For the text-containing cell, return its midpoint in (x, y) coordinate format. 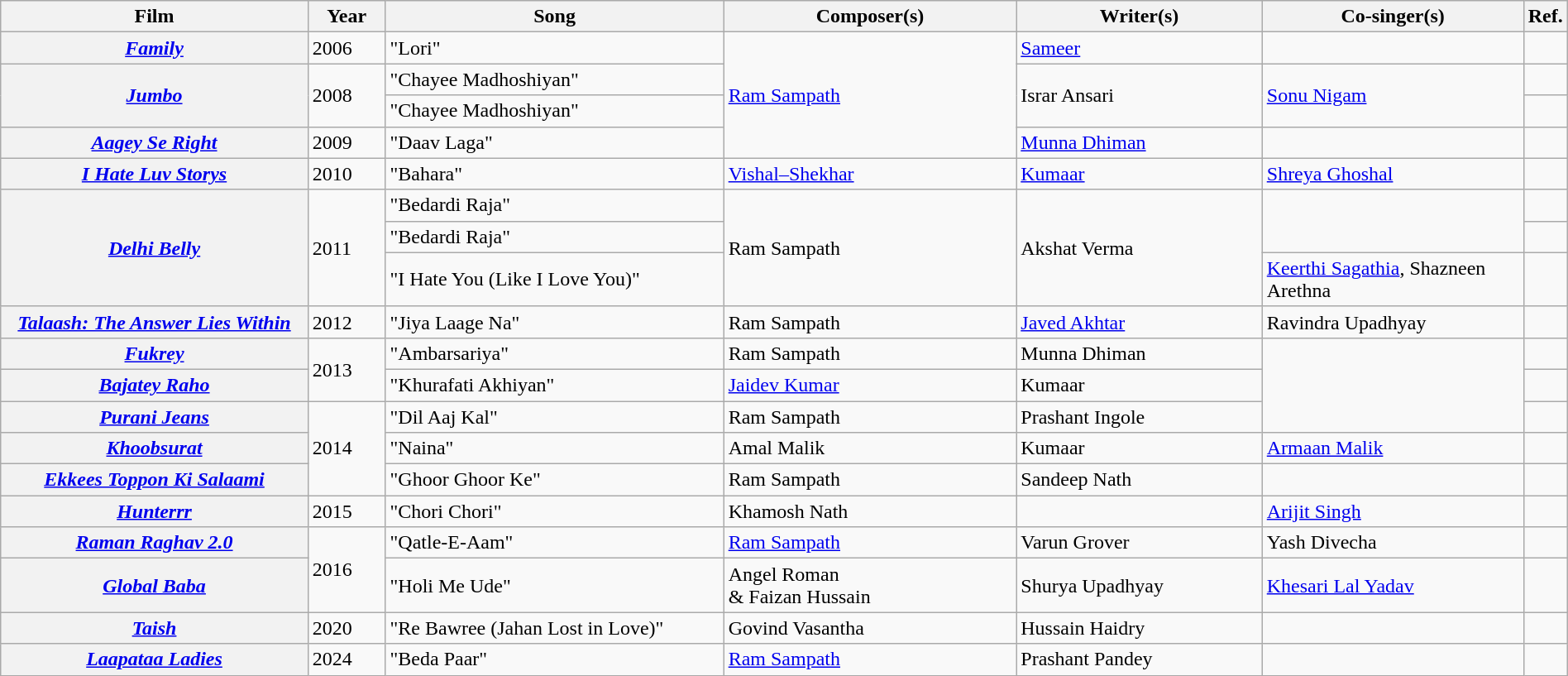
Shurya Upadhyay (1140, 586)
Aagey Se Right (155, 142)
Javed Akhtar (1140, 322)
Film (155, 17)
Amal Malik (870, 448)
2012 (347, 322)
Prashant Pandey (1140, 659)
"Dil Aaj Kal" (554, 416)
Khesari Lal Yadav (1393, 586)
Akshat Verma (1140, 248)
Khoobsurat (155, 448)
"Qatle-E-Aam" (554, 543)
2024 (347, 659)
Sonu Nigam (1393, 95)
Raman Raghav 2.0 (155, 543)
Ekkees Toppon Ki Salaami (155, 480)
"Re Bawree (Jahan Lost in Love)" (554, 628)
Shreya Ghoshal (1393, 174)
Family (155, 48)
2006 (347, 48)
2020 (347, 628)
Angel Roman& Faizan Hussain (870, 586)
Bajatey Raho (155, 385)
Prashant Ingole (1140, 416)
"Naina" (554, 448)
Ravindra Upadhyay (1393, 322)
Govind Vasantha (870, 628)
"Lori" (554, 48)
Co-singer(s) (1393, 17)
Keerthi Sagathia, Shazneen Arethna (1393, 280)
Composer(s) (870, 17)
2014 (347, 448)
2009 (347, 142)
Armaan Malik (1393, 448)
Year (347, 17)
2008 (347, 95)
Fukrey (155, 353)
"Chori Chori" (554, 511)
2016 (347, 569)
"I Hate You (Like I Love You)" (554, 280)
2013 (347, 369)
2010 (347, 174)
Israr Ansari (1140, 95)
Arijit Singh (1393, 511)
Varun Grover (1140, 543)
Delhi Belly (155, 248)
Sameer (1140, 48)
Vishal–Shekhar (870, 174)
I Hate Luv Storys (155, 174)
Jaidev Kumar (870, 385)
Sandeep Nath (1140, 480)
"Ghoor Ghoor Ke" (554, 480)
Laapataa Ladies (155, 659)
Writer(s) (1140, 17)
2015 (347, 511)
2011 (347, 248)
Song (554, 17)
Talaash: The Answer Lies Within (155, 322)
Jumbo (155, 95)
Hussain Haidry (1140, 628)
"Jiya Laage Na" (554, 322)
"Bahara" (554, 174)
Global Baba (155, 586)
Yash Divecha (1393, 543)
"Daav Laga" (554, 142)
Khamosh Nath (870, 511)
Taish (155, 628)
"Khurafati Akhiyan" (554, 385)
Hunterrr (155, 511)
Ref. (1545, 17)
Purani Jeans (155, 416)
"Holi Me Ude" (554, 586)
"Ambarsariya" (554, 353)
"Beda Paar" (554, 659)
